Search for the cell housing the specified text and yield its [X, Y] center coordinate. 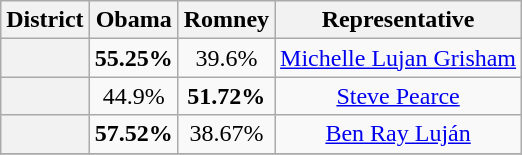
51.72% [226, 96]
Ben Ray Luján [398, 134]
Michelle Lujan Grisham [398, 58]
Steve Pearce [398, 96]
44.9% [134, 96]
Obama [134, 20]
38.67% [226, 134]
District [45, 20]
39.6% [226, 58]
Romney [226, 20]
57.52% [134, 134]
Representative [398, 20]
55.25% [134, 58]
